For the text-containing cell, return its midpoint in [x, y] coordinate format. 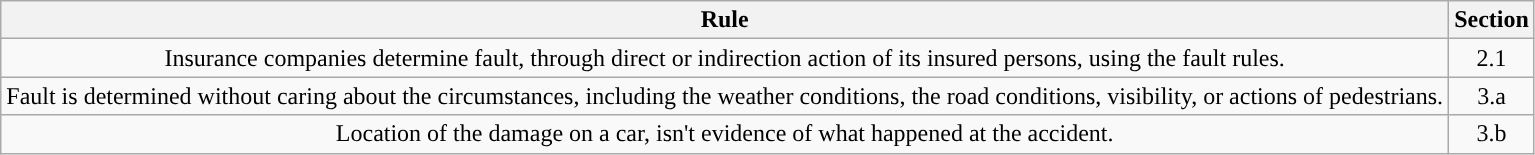
3.a [1492, 96]
Rule [725, 20]
Insurance companies determine fault, through direct or indirection action of its insured persons, using the fault rules. [725, 58]
3.b [1492, 134]
2.1 [1492, 58]
Location of the damage on a car, isn't evidence of what happened at the accident. [725, 134]
Section [1492, 20]
